Search for the cell housing the specified text and yield its (X, Y) center coordinate. 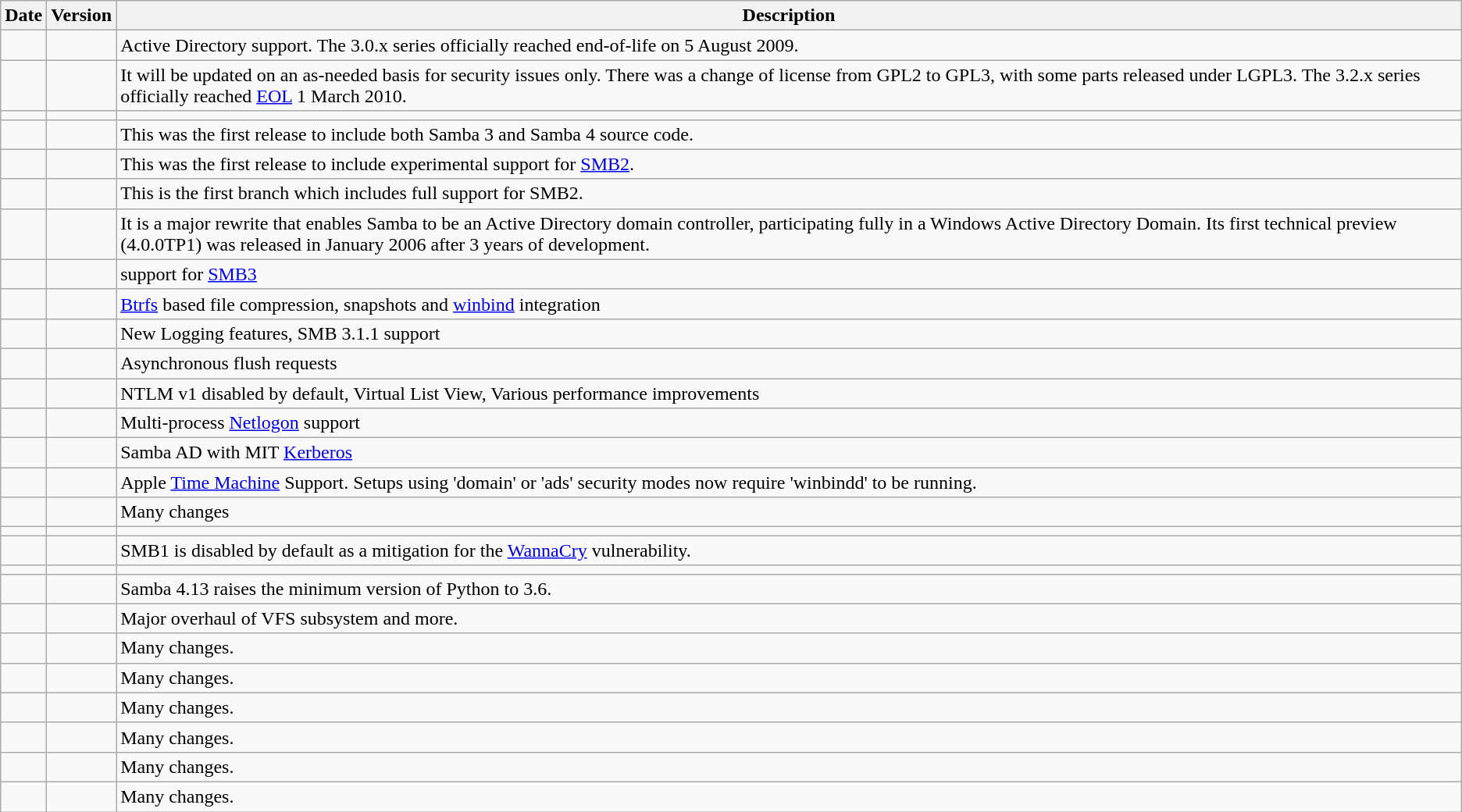
New Logging features, SMB 3.1.1 support (789, 333)
support for SMB3 (789, 274)
This was the first release to include experimental support for SMB2. (789, 164)
Major overhaul of VFS subsystem and more. (789, 618)
Samba AD with MIT Kerberos (789, 453)
SMB1 is disabled by default as a mitigation for the WannaCry vulnerability. (789, 550)
NTLM v1 disabled by default, Virtual List View, Various performance improvements (789, 393)
This was the first release to include both Samba 3 and Samba 4 source code. (789, 134)
Version (81, 16)
Many changes (789, 512)
Date (23, 16)
Samba 4.13 raises the minimum version of Python to 3.6. (789, 589)
This is the first branch which includes full support for SMB2. (789, 194)
Apple Time Machine Support. Setups using 'domain' or 'ads' security modes now require 'winbindd' to be running. (789, 483)
Description (789, 16)
Asynchronous flush requests (789, 363)
Multi-process Netlogon support (789, 423)
Btrfs based file compression, snapshots and winbind integration (789, 304)
Active Directory support. The 3.0.x series officially reached end-of-life on 5 August 2009. (789, 45)
